Pinpoint the cell where the given text exists, returning its (X, Y) midpoint coordinate. 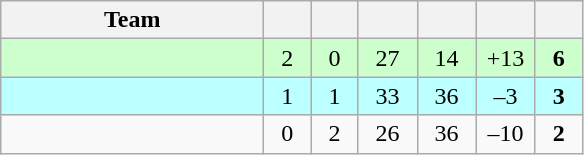
3 (558, 96)
–3 (506, 96)
–10 (506, 134)
27 (388, 58)
6 (558, 58)
14 (446, 58)
+13 (506, 58)
26 (388, 134)
33 (388, 96)
Team (132, 20)
